For the text-containing cell, return its midpoint in [X, Y] coordinate format. 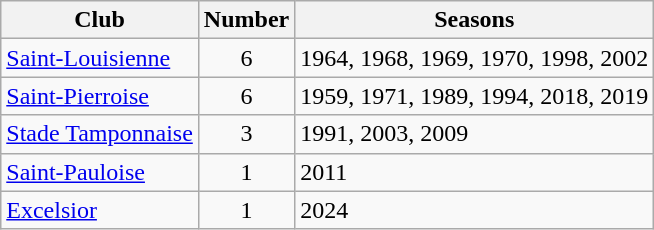
Stade Tamponnaise [100, 134]
1991, 2003, 2009 [474, 134]
Number [246, 20]
Saint-Pierroise [100, 96]
Excelsior [100, 210]
2011 [474, 172]
Seasons [474, 20]
1964, 1968, 1969, 1970, 1998, 2002 [474, 58]
Club [100, 20]
Saint-Pauloise [100, 172]
3 [246, 134]
Saint-Louisienne [100, 58]
2024 [474, 210]
1959, 1971, 1989, 1994, 2018, 2019 [474, 96]
